For the text-containing cell, return its midpoint in (x, y) coordinate format. 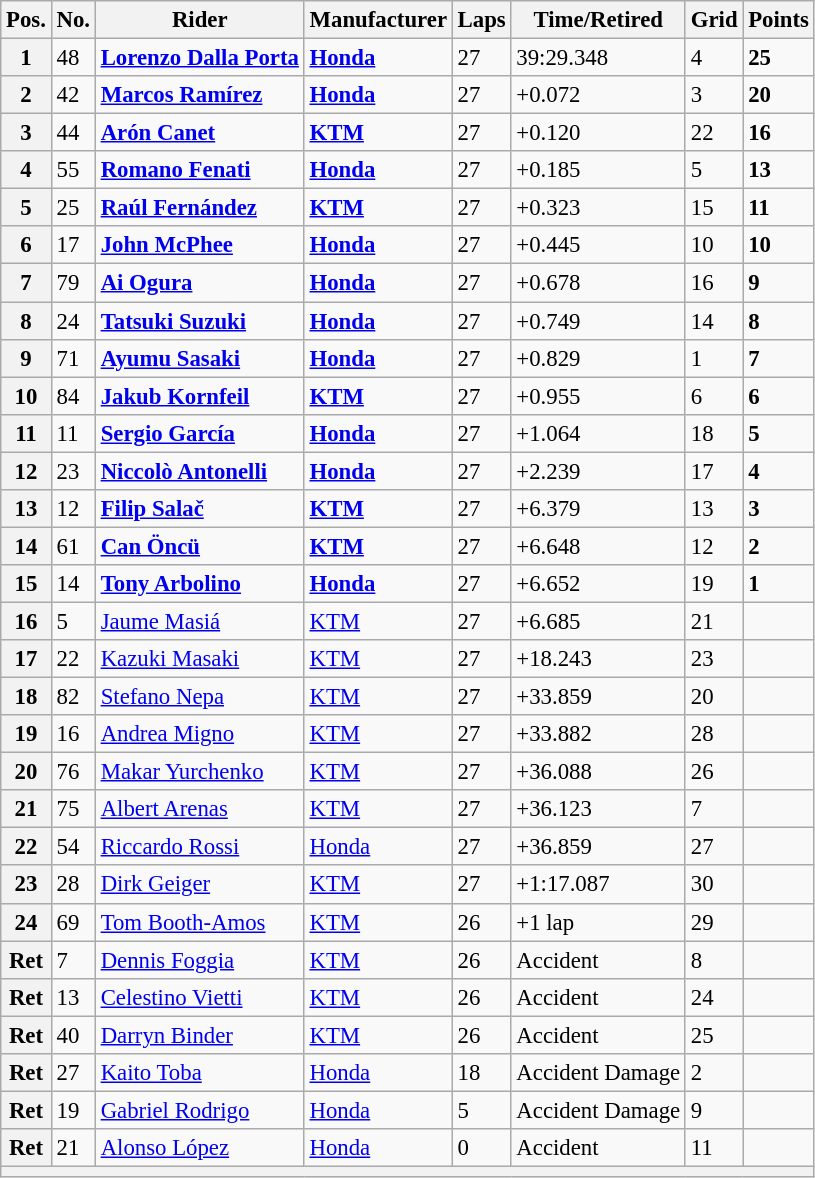
+0.749 (598, 321)
Kaito Toba (200, 1073)
Jakub Kornfeil (200, 396)
44 (73, 133)
+0.678 (598, 283)
+36.088 (598, 772)
Niccolò Antonelli (200, 471)
+33.882 (598, 734)
69 (73, 922)
Romano Fenati (200, 170)
+6.685 (598, 621)
Grid (714, 20)
48 (73, 58)
Marcos Ramírez (200, 95)
+36.859 (598, 847)
Laps (482, 20)
Tom Booth-Amos (200, 922)
+33.859 (598, 697)
82 (73, 697)
Ayumu Sasaki (200, 358)
Filip Salač (200, 509)
Dennis Foggia (200, 960)
+6.648 (598, 546)
54 (73, 847)
75 (73, 809)
79 (73, 283)
+36.123 (598, 809)
+0.120 (598, 133)
+0.323 (598, 208)
Celestino Vietti (200, 997)
39:29.348 (598, 58)
Tony Arbolino (200, 584)
No. (73, 20)
Jaume Masiá (200, 621)
Sergio García (200, 433)
Andrea Migno (200, 734)
Ai Ogura (200, 283)
Rider (200, 20)
30 (714, 885)
55 (73, 170)
61 (73, 546)
Tatsuki Suzuki (200, 321)
Dirk Geiger (200, 885)
Manufacturer (378, 20)
84 (73, 396)
Lorenzo Dalla Porta (200, 58)
John McPhee (200, 245)
+1:17.087 (598, 885)
Can Öncü (200, 546)
Darryn Binder (200, 1035)
+0.445 (598, 245)
Points (778, 20)
Riccardo Rossi (200, 847)
Albert Arenas (200, 809)
71 (73, 358)
+6.379 (598, 509)
42 (73, 95)
Arón Canet (200, 133)
+0.072 (598, 95)
Gabriel Rodrigo (200, 1110)
40 (73, 1035)
Kazuki Masaki (200, 659)
76 (73, 772)
+18.243 (598, 659)
+0.955 (598, 396)
+1.064 (598, 433)
Raúl Fernández (200, 208)
+2.239 (598, 471)
29 (714, 922)
Pos. (26, 20)
Stefano Nepa (200, 697)
+6.652 (598, 584)
+0.185 (598, 170)
Makar Yurchenko (200, 772)
Time/Retired (598, 20)
Alonso López (200, 1148)
0 (482, 1148)
+1 lap (598, 922)
+0.829 (598, 358)
